Provide the (X, Y) coordinate of the cell's center where the given text is located.  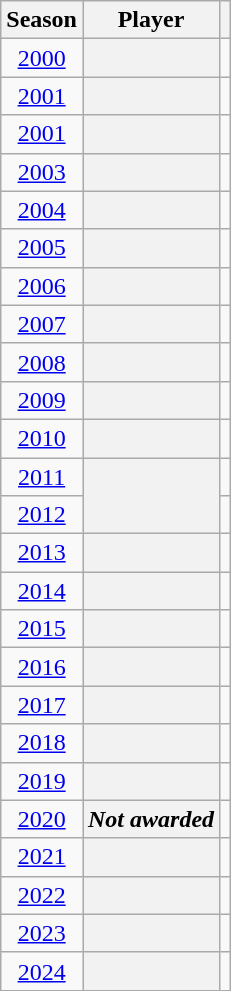
2011 (42, 477)
2010 (42, 438)
2008 (42, 362)
2007 (42, 324)
2017 (42, 705)
2019 (42, 781)
2004 (42, 210)
2015 (42, 629)
2018 (42, 743)
2024 (42, 971)
Player (150, 20)
2005 (42, 248)
2009 (42, 400)
2021 (42, 857)
2022 (42, 895)
2012 (42, 515)
2014 (42, 591)
2016 (42, 667)
Season (42, 20)
2023 (42, 933)
2020 (42, 819)
2006 (42, 286)
2003 (42, 172)
2000 (42, 58)
2013 (42, 553)
Not awarded (150, 819)
